From the cell containing the given text, extract its center point as [X, Y] coordinate. 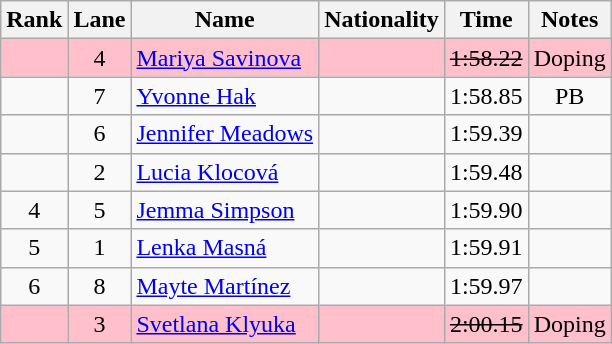
PB [570, 96]
1:59.90 [486, 210]
Rank [34, 20]
1:59.39 [486, 134]
Lenka Masná [225, 248]
1:58.22 [486, 58]
Notes [570, 20]
Svetlana Klyuka [225, 324]
2 [100, 172]
Lane [100, 20]
Jemma Simpson [225, 210]
Nationality [382, 20]
2:00.15 [486, 324]
1 [100, 248]
3 [100, 324]
7 [100, 96]
8 [100, 286]
Mariya Savinova [225, 58]
Yvonne Hak [225, 96]
Lucia Klocová [225, 172]
1:59.97 [486, 286]
1:58.85 [486, 96]
1:59.48 [486, 172]
Jennifer Meadows [225, 134]
Mayte Martínez [225, 286]
Time [486, 20]
1:59.91 [486, 248]
Name [225, 20]
